Output the (X, Y) coordinate of the center of the cell containing the given text.  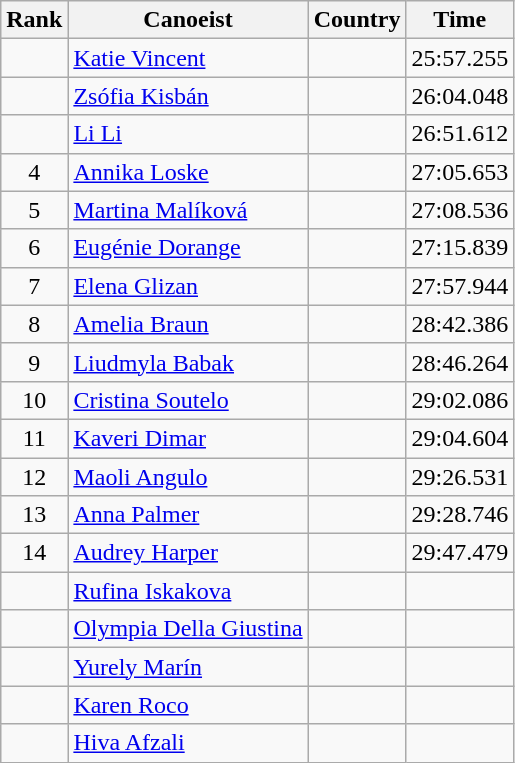
28:46.264 (460, 362)
Yurely Marín (188, 667)
Cristina Soutelo (188, 400)
29:47.479 (460, 553)
27:15.839 (460, 248)
5 (34, 210)
Annika Loske (188, 172)
13 (34, 515)
26:51.612 (460, 134)
4 (34, 172)
Amelia Braun (188, 324)
Rufina Iskakova (188, 591)
Li Li (188, 134)
9 (34, 362)
Audrey Harper (188, 553)
Kaveri Dimar (188, 438)
7 (34, 286)
Karen Roco (188, 705)
Rank (34, 20)
Olympia Della Giustina (188, 629)
25:57.255 (460, 58)
Anna Palmer (188, 515)
Zsófia Kisbán (188, 96)
Hiva Afzali (188, 743)
27:57.944 (460, 286)
12 (34, 477)
26:04.048 (460, 96)
Martina Malíková (188, 210)
Elena Glizan (188, 286)
29:04.604 (460, 438)
8 (34, 324)
Katie Vincent (188, 58)
6 (34, 248)
14 (34, 553)
10 (34, 400)
Time (460, 20)
11 (34, 438)
27:08.536 (460, 210)
29:02.086 (460, 400)
Country (357, 20)
Maoli Angulo (188, 477)
29:28.746 (460, 515)
27:05.653 (460, 172)
28:42.386 (460, 324)
29:26.531 (460, 477)
Liudmyla Babak (188, 362)
Canoeist (188, 20)
Eugénie Dorange (188, 248)
